Output the (X, Y) coordinate of the center of the cell containing the given text.  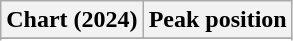
Chart (2024) (72, 20)
Peak position (218, 20)
